Search for the cell housing the specified text and yield its (x, y) center coordinate. 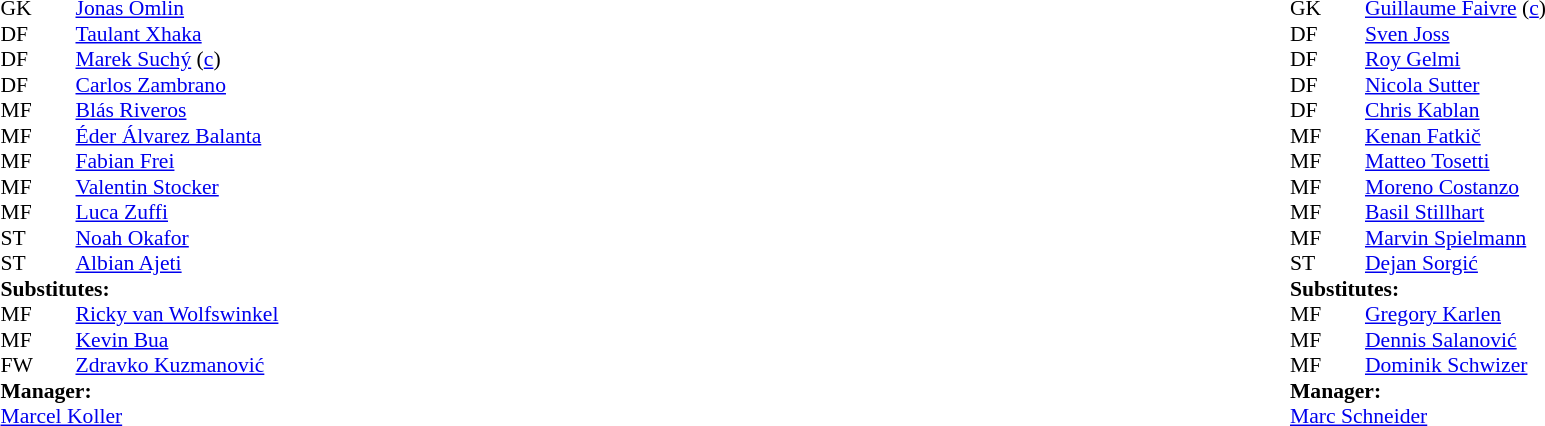
Carlos Zambrano (178, 85)
Zdravko Kuzmanović (178, 365)
Taulant Xhaka (178, 34)
Kevin Bua (178, 340)
Éder Álvarez Balanta (178, 136)
FW (19, 365)
Manager: (139, 391)
Noah Okafor (178, 238)
Fabian Frei (178, 161)
Substitutes: (139, 289)
Valentin Stocker (178, 187)
Marek Suchý (c) (178, 59)
Ricky van Wolfswinkel (178, 315)
Albian Ajeti (178, 263)
Luca Zuffi (178, 213)
Blás Riveros (178, 111)
